Find where the given text appears and provide that cell's center as [x, y] coordinate. 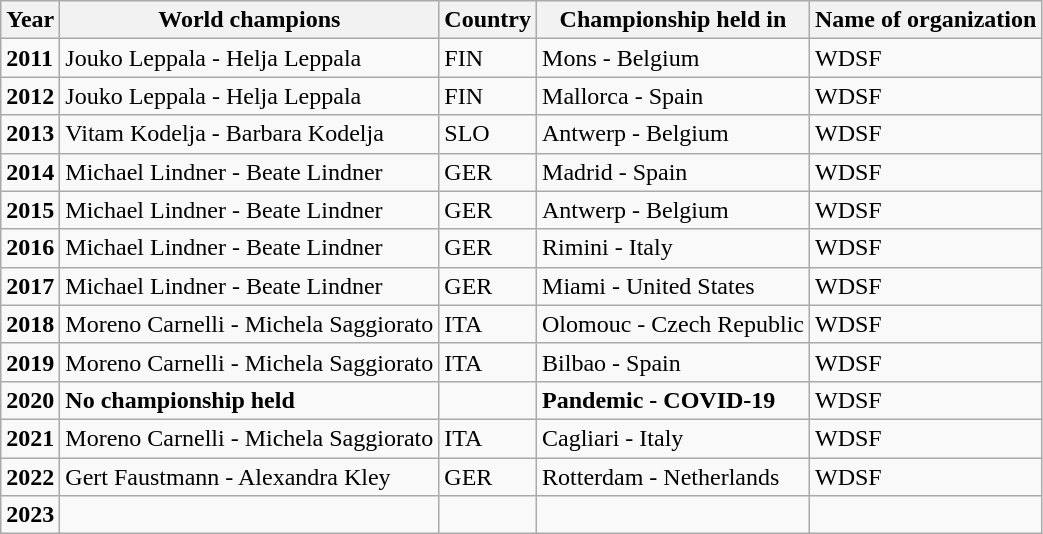
Championship held in [674, 20]
Rimini - Italy [674, 248]
Vitam Kodelja - Barbara Kodelja [250, 134]
Madrid - Spain [674, 172]
Olomouc - Czech Republic [674, 324]
2018 [30, 324]
SLO [488, 134]
2013 [30, 134]
Name of organization [926, 20]
2012 [30, 96]
2016 [30, 248]
Mons - Belgium [674, 58]
2021 [30, 438]
Gert Faustmann - Alexandra Kley [250, 477]
2017 [30, 286]
Miami - United States [674, 286]
Year [30, 20]
Cagliari - Italy [674, 438]
2019 [30, 362]
2020 [30, 400]
No championship held [250, 400]
2023 [30, 515]
Pandemic - COVID-19 [674, 400]
2011 [30, 58]
Mallorca - Spain [674, 96]
World champions [250, 20]
Country [488, 20]
2022 [30, 477]
Rotterdam - Netherlands [674, 477]
2015 [30, 210]
2014 [30, 172]
Bilbao - Spain [674, 362]
